Scan for the cell matching the given text and deliver its (x, y) coordinate at center. 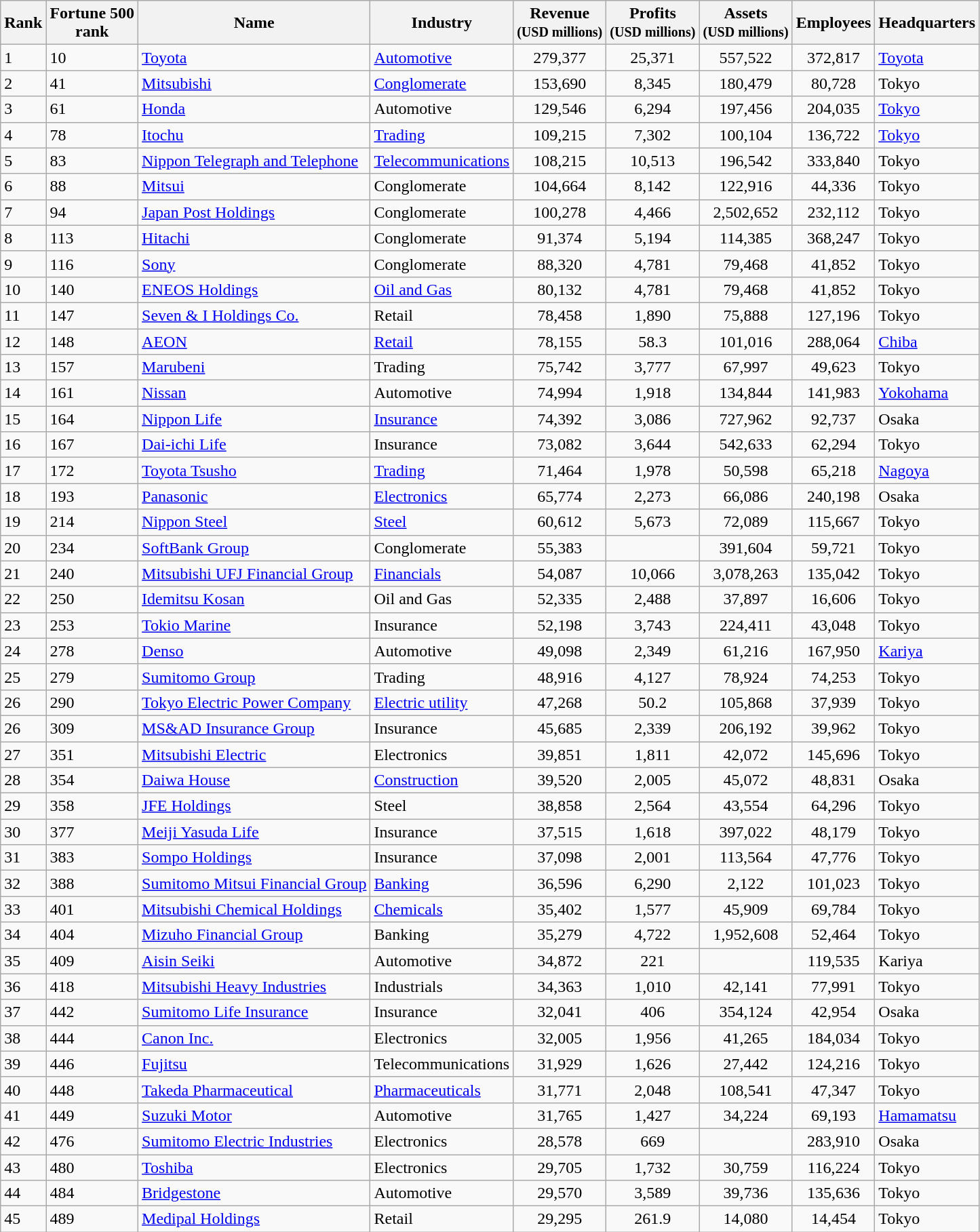
Mitsubishi Electric (254, 755)
23 (23, 625)
6,294 (652, 109)
Assets (USD millions) (746, 23)
2,349 (652, 651)
80,132 (560, 290)
100,278 (560, 212)
167 (92, 445)
113,564 (746, 858)
3,078,263 (746, 574)
Chemicals (442, 909)
61,216 (746, 651)
161 (92, 393)
7 (23, 212)
88 (92, 186)
48,179 (834, 832)
145,696 (834, 755)
28 (23, 780)
Mitsui (254, 186)
167,950 (834, 651)
372,817 (834, 58)
43 (23, 1167)
250 (92, 599)
221 (652, 961)
119,535 (834, 961)
1,427 (652, 1115)
37,515 (560, 832)
SoftBank Group (254, 548)
31,929 (560, 1064)
391,604 (746, 548)
184,034 (834, 1038)
45,685 (560, 728)
449 (92, 1115)
35,402 (560, 909)
Panasonic (254, 496)
39 (23, 1064)
32 (23, 883)
62,294 (834, 445)
27,442 (746, 1064)
180,479 (746, 83)
135,042 (834, 574)
1,952,608 (746, 935)
108,215 (560, 161)
Fortune 500rank (92, 23)
1,577 (652, 909)
JFE Holdings (254, 806)
351 (92, 755)
40 (23, 1090)
3,086 (652, 419)
69,193 (834, 1115)
6 (23, 186)
39,736 (746, 1193)
Nippon Steel (254, 522)
2,005 (652, 780)
Name (254, 23)
5,673 (652, 522)
279,377 (560, 58)
136,722 (834, 135)
2,001 (652, 858)
11 (23, 315)
Marubeni (254, 367)
557,522 (746, 58)
31,765 (560, 1115)
50,598 (746, 471)
34 (23, 935)
122,916 (746, 186)
358 (92, 806)
8,345 (652, 83)
44,336 (834, 186)
442 (92, 1012)
114,385 (746, 238)
2,502,652 (746, 212)
409 (92, 961)
109,215 (560, 135)
74,994 (560, 393)
100,104 (746, 135)
92,737 (834, 419)
32,005 (560, 1038)
55,383 (560, 548)
10,513 (652, 161)
42,072 (746, 755)
135,636 (834, 1193)
30 (23, 832)
72,089 (746, 522)
47,347 (834, 1090)
61 (92, 109)
3,644 (652, 445)
108,541 (746, 1090)
28,578 (560, 1141)
Profits(USD millions) (652, 23)
Meiji Yasuda Life (254, 832)
Toshiba (254, 1167)
1,626 (652, 1064)
8,142 (652, 186)
Financials (442, 574)
253 (92, 625)
36 (23, 987)
2 (23, 83)
74,392 (560, 419)
4 (23, 135)
Revenue(USD millions) (560, 23)
2,122 (746, 883)
Itochu (254, 135)
Yokohama (927, 393)
Takeda Pharmaceutical (254, 1090)
290 (92, 702)
240,198 (834, 496)
58.3 (652, 341)
34,363 (560, 987)
1,618 (652, 832)
1,918 (652, 393)
31,771 (560, 1090)
78,924 (746, 677)
94 (92, 212)
54,087 (560, 574)
38 (23, 1038)
13 (23, 367)
Sony (254, 264)
206,192 (746, 728)
91,374 (560, 238)
148 (92, 341)
39,962 (834, 728)
15 (23, 419)
66,086 (746, 496)
35 (23, 961)
4,466 (652, 212)
Chiba (927, 341)
383 (92, 858)
127,196 (834, 315)
10,066 (652, 574)
116 (92, 264)
2,564 (652, 806)
Dai-ichi Life (254, 445)
29 (23, 806)
Rank (23, 23)
2,273 (652, 496)
279 (92, 677)
67,997 (746, 367)
1,732 (652, 1167)
1,811 (652, 755)
3,777 (652, 367)
Bridgestone (254, 1193)
74,253 (834, 677)
65,218 (834, 471)
489 (92, 1219)
5,194 (652, 238)
480 (92, 1167)
49,623 (834, 367)
Sumitomo Mitsui Financial Group (254, 883)
18 (23, 496)
14,454 (834, 1219)
78,458 (560, 315)
Toyota Tsusho (254, 471)
47,268 (560, 702)
14,080 (746, 1219)
Nippon Life (254, 419)
Sumitomo Electric Industries (254, 1141)
288,064 (834, 341)
Industrials (442, 987)
333,840 (834, 161)
309 (92, 728)
129,546 (560, 109)
224,411 (746, 625)
140 (92, 290)
77,991 (834, 987)
42 (23, 1141)
Sumitomo Life Insurance (254, 1012)
164 (92, 419)
64,296 (834, 806)
197,456 (746, 109)
204,035 (834, 109)
29,570 (560, 1193)
Medipal Holdings (254, 1219)
12 (23, 341)
124,216 (834, 1064)
104,664 (560, 186)
1,978 (652, 471)
45 (23, 1219)
354,124 (746, 1012)
Electric utility (442, 702)
116,224 (834, 1167)
283,910 (834, 1141)
542,633 (746, 445)
17 (23, 471)
22 (23, 599)
Suzuki Motor (254, 1115)
147 (92, 315)
78 (92, 135)
42,141 (746, 987)
Industry (442, 23)
113 (92, 238)
Mitsubishi Chemical Holdings (254, 909)
ENEOS Holdings (254, 290)
39,851 (560, 755)
48,831 (834, 780)
52,335 (560, 599)
4,127 (652, 677)
404 (92, 935)
36,596 (560, 883)
42,954 (834, 1012)
Mitsubishi UFJ Financial Group (254, 574)
444 (92, 1038)
3 (23, 109)
MS&AD Insurance Group (254, 728)
Headquarters (927, 23)
52,464 (834, 935)
105,868 (746, 702)
Nippon Telegraph and Telephone (254, 161)
Aisin Seiki (254, 961)
2,488 (652, 599)
Mizuho Financial Group (254, 935)
AEON (254, 341)
3,743 (652, 625)
354 (92, 780)
101,023 (834, 883)
25 (23, 677)
48,916 (560, 677)
2,339 (652, 728)
43,554 (746, 806)
1,890 (652, 315)
Idemitsu Kosan (254, 599)
73,082 (560, 445)
32,041 (560, 1012)
Hitachi (254, 238)
476 (92, 1141)
Hamamatsu (927, 1115)
83 (92, 161)
Nagoya (927, 471)
234 (92, 548)
35,279 (560, 935)
30,759 (746, 1167)
31 (23, 858)
153,690 (560, 83)
Denso (254, 651)
34,872 (560, 961)
Nissan (254, 393)
Mitsubishi Heavy Industries (254, 987)
78,155 (560, 341)
448 (92, 1090)
232,112 (834, 212)
75,742 (560, 367)
Tokio Marine (254, 625)
1 (23, 58)
261.9 (652, 1219)
65,774 (560, 496)
727,962 (746, 419)
Fujitsu (254, 1064)
278 (92, 651)
37,098 (560, 858)
446 (92, 1064)
7,302 (652, 135)
Sompo Holdings (254, 858)
Daiwa House (254, 780)
484 (92, 1193)
33 (23, 909)
3,589 (652, 1193)
69,784 (834, 909)
6,290 (652, 883)
388 (92, 883)
406 (652, 1012)
157 (92, 367)
45,072 (746, 780)
1,010 (652, 987)
80,728 (834, 83)
Japan Post Holdings (254, 212)
115,667 (834, 522)
4,722 (652, 935)
Employees (834, 23)
8 (23, 238)
5 (23, 161)
Tokyo Electric Power Company (254, 702)
37 (23, 1012)
172 (92, 471)
39,520 (560, 780)
25,371 (652, 58)
21 (23, 574)
Pharmaceuticals (442, 1090)
71,464 (560, 471)
377 (92, 832)
141,983 (834, 393)
9 (23, 264)
52,198 (560, 625)
368,247 (834, 238)
44 (23, 1193)
47,776 (834, 858)
24 (23, 651)
37,897 (746, 599)
240 (92, 574)
16 (23, 445)
Sumitomo Group (254, 677)
Construction (442, 780)
1,956 (652, 1038)
Honda (254, 109)
29,705 (560, 1167)
37,939 (834, 702)
214 (92, 522)
49,098 (560, 651)
34,224 (746, 1115)
38,858 (560, 806)
16,606 (834, 599)
193 (92, 496)
19 (23, 522)
196,542 (746, 161)
397,022 (746, 832)
41,265 (746, 1038)
2,048 (652, 1090)
59,721 (834, 548)
101,016 (746, 341)
29,295 (560, 1219)
418 (92, 987)
45,909 (746, 909)
669 (652, 1141)
43,048 (834, 625)
Mitsubishi (254, 83)
134,844 (746, 393)
Canon Inc. (254, 1038)
27 (23, 755)
14 (23, 393)
50.2 (652, 702)
60,612 (560, 522)
Seven & I Holdings Co. (254, 315)
401 (92, 909)
20 (23, 548)
88,320 (560, 264)
75,888 (746, 315)
